Identify which cell holds the provided text, then report its [x, y] central coordinate. 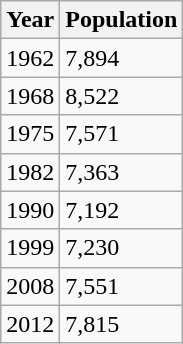
1968 [30, 96]
7,571 [122, 134]
7,815 [122, 324]
1982 [30, 172]
7,230 [122, 248]
1975 [30, 134]
Population [122, 20]
7,363 [122, 172]
1990 [30, 210]
8,522 [122, 96]
7,551 [122, 286]
Year [30, 20]
2008 [30, 286]
7,894 [122, 58]
2012 [30, 324]
1999 [30, 248]
1962 [30, 58]
7,192 [122, 210]
